From the cell containing the given text, extract its center point as [x, y] coordinate. 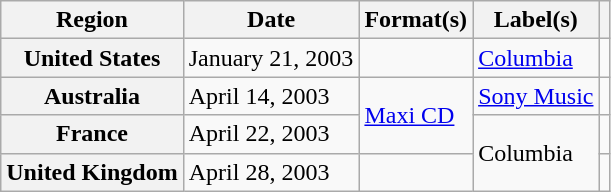
Region [92, 20]
April 14, 2003 [271, 96]
April 28, 2003 [271, 172]
Maxi CD [416, 115]
Format(s) [416, 20]
January 21, 2003 [271, 58]
Label(s) [536, 20]
Date [271, 20]
April 22, 2003 [271, 134]
Australia [92, 96]
Sony Music [536, 96]
France [92, 134]
United States [92, 58]
United Kingdom [92, 172]
